Determine the [x, y] coordinate at the center of the cell enclosing the given text.  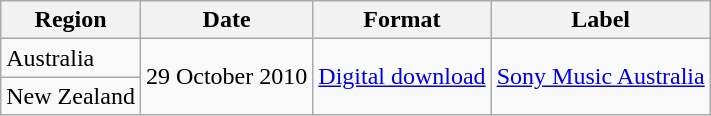
Date [226, 20]
Australia [71, 58]
29 October 2010 [226, 77]
Digital download [402, 77]
Sony Music Australia [600, 77]
New Zealand [71, 96]
Label [600, 20]
Format [402, 20]
Region [71, 20]
